Locate the cell with the specified text and output its (x, y) center coordinate. 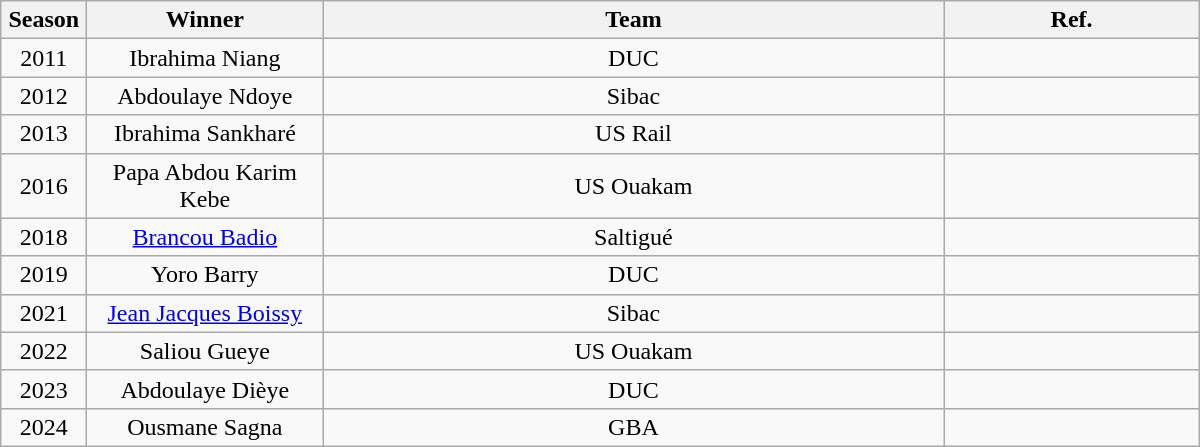
Winner (205, 20)
Ibrahima Sankharé (205, 134)
2023 (44, 389)
Papa Abdou Karim Kebe (205, 186)
Team (634, 20)
2013 (44, 134)
Abdoulaye Dièye (205, 389)
Abdoulaye Ndoye (205, 96)
Saliou Gueye (205, 351)
Brancou Badio (205, 237)
2021 (44, 313)
2019 (44, 275)
2022 (44, 351)
Ref. (1072, 20)
Saltigué (634, 237)
2016 (44, 186)
Ousmane Sagna (205, 427)
2011 (44, 58)
2012 (44, 96)
2024 (44, 427)
Jean Jacques Boissy (205, 313)
US Rail (634, 134)
Ibrahima Niang (205, 58)
2018 (44, 237)
GBA (634, 427)
Season (44, 20)
Yoro Barry (205, 275)
